Return the (x, y) coordinate for the center point of the cell that contains the specified text.  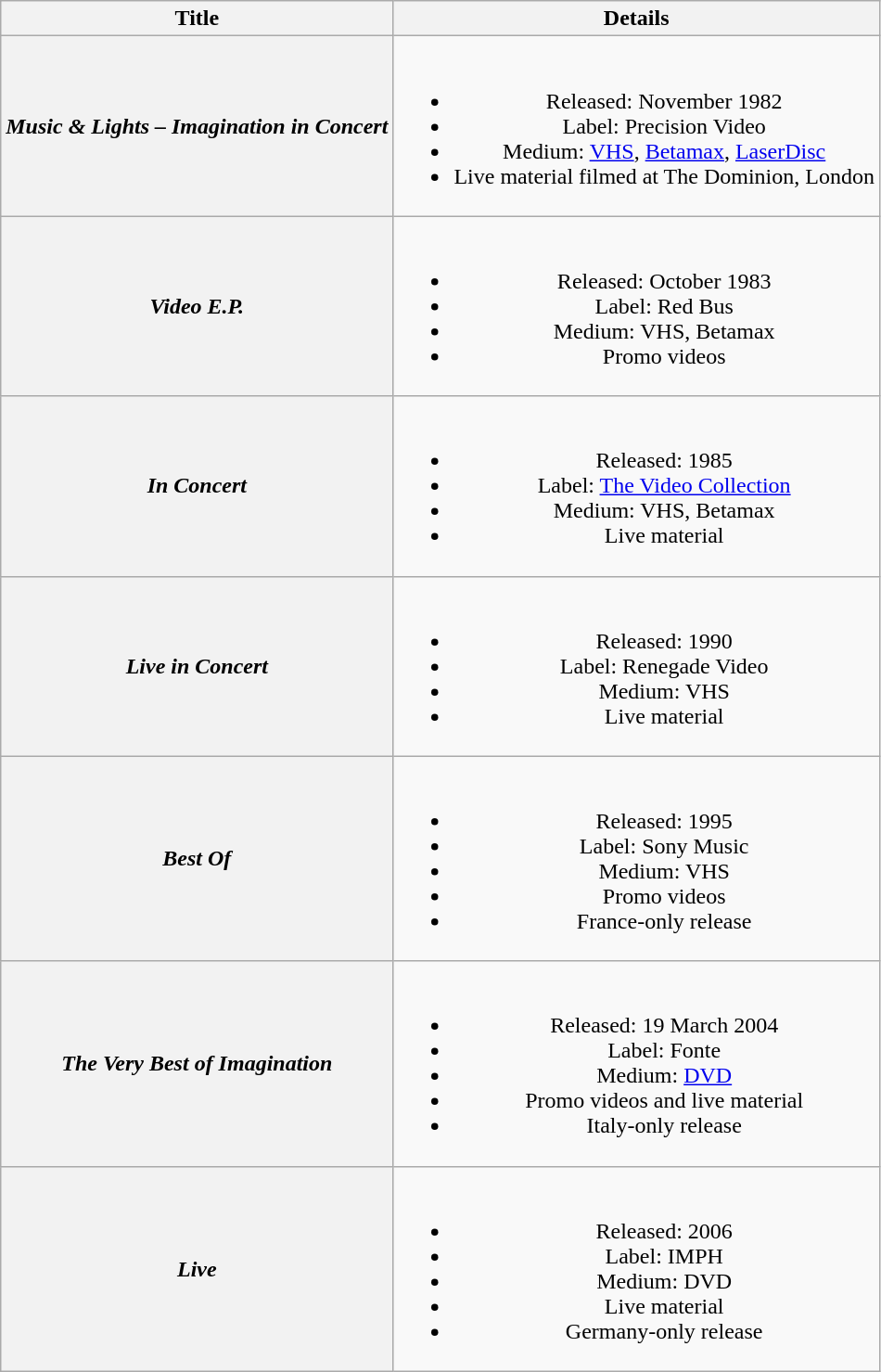
Released: 1985Label: The Video CollectionMedium: VHS, BetamaxLive material (636, 486)
Released: 1990Label: Renegade VideoMedium: VHSLive material (636, 666)
Released: October 1983Label: Red BusMedium: VHS, BetamaxPromo videos (636, 306)
Released: 19 March 2004Label: FonteMedium: DVDPromo videos and live materialItaly-only release (636, 1063)
Music & Lights – Imagination in Concert (197, 126)
Live in Concert (197, 666)
Released: 2006Label: IMPHMedium: DVDLive materialGermany-only release (636, 1269)
The Very Best of Imagination (197, 1063)
Title (197, 19)
Released: 1995Label: Sony MusicMedium: VHSPromo videosFrance-only release (636, 859)
Video E.P. (197, 306)
Live (197, 1269)
Details (636, 19)
In Concert (197, 486)
Best Of (197, 859)
Released: November 1982Label: Precision VideoMedium: VHS, Betamax, LaserDiscLive material filmed at The Dominion, London (636, 126)
